Identify which cell holds the provided text, then report its [X, Y] central coordinate. 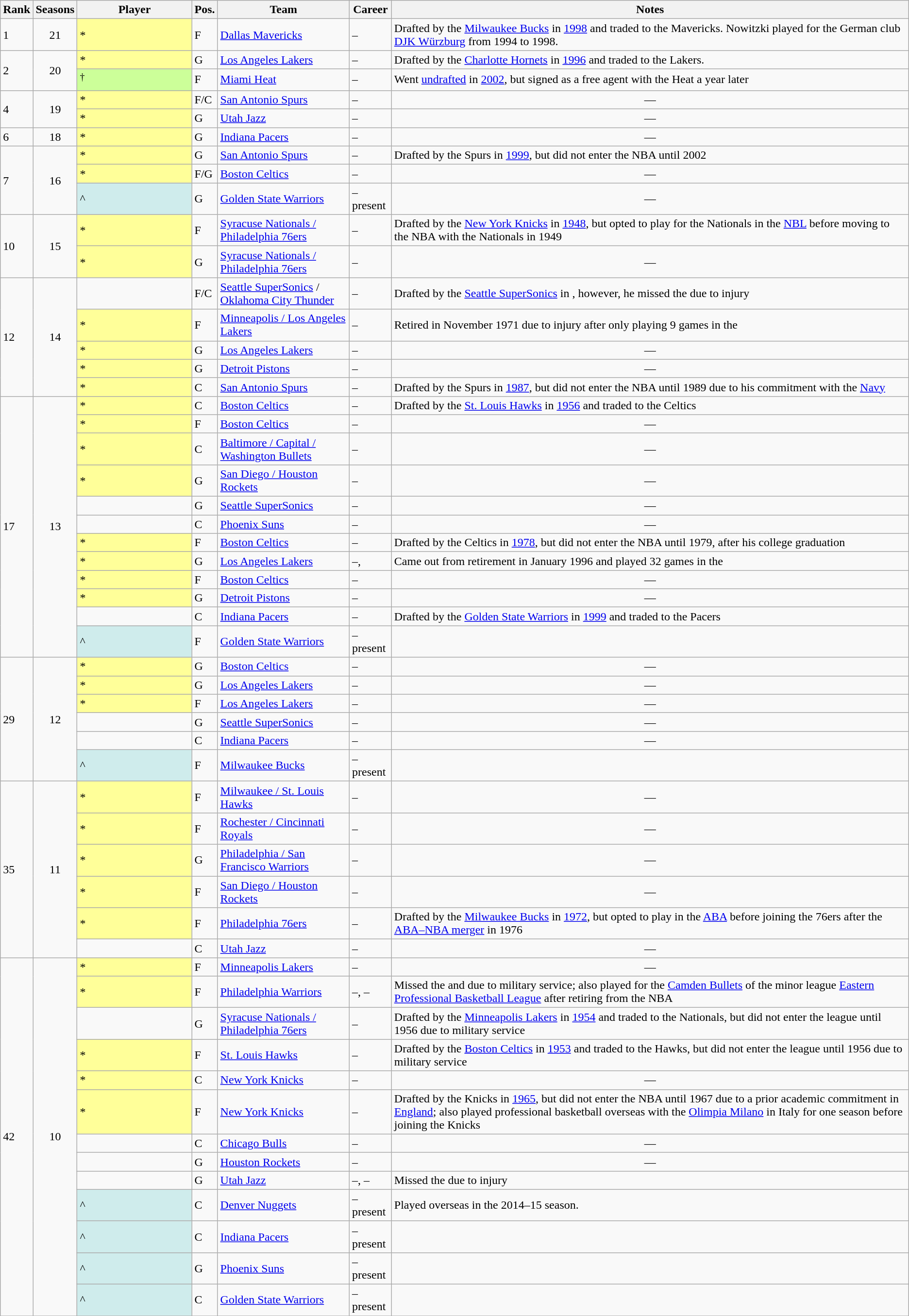
Seasons [55, 10]
Milwaukee Bucks [284, 765]
St. Louis Hawks [284, 1055]
16 [55, 181]
Drafted by the Spurs in 1999, but did not enter the NBA until 2002 [650, 155]
Notes [650, 10]
F/G [205, 174]
Retired in November 1971 due to injury after only playing 9 games in the [650, 325]
Chicago Bulls [284, 1143]
Dallas Mavericks [284, 35]
Drafted by the Boston Celtics in 1953 and traded to the Hawks, but did not enter the league until 1956 due to military service [650, 1055]
Drafted by the Charlotte Hornets in 1996 and traded to the Lakers. [650, 60]
Played overseas in the 2014–15 season. [650, 1205]
19 [55, 109]
Rochester / Cincinnati Royals [284, 828]
Drafted by the Golden State Warriors in 1999 and traded to the Pacers [650, 616]
Minneapolis Lakers [284, 967]
Milwaukee / St. Louis Hawks [284, 797]
2 [17, 71]
Rank [17, 10]
4 [17, 109]
Denver Nuggets [284, 1205]
Drafted by the Milwaukee Bucks in 1998 and traded to the Mavericks. Nowitzki played for the German club DJK Würzburg from 1994 to 1998. [650, 35]
Drafted by the Seattle SuperSonics in , however, he missed the due to injury [650, 293]
35 [17, 869]
Miami Heat [284, 80]
Missed the due to injury [650, 1180]
–, [370, 561]
Philadelphia / San Francisco Warriors [284, 860]
Philadelphia 76ers [284, 923]
Philadelphia Warriors [284, 992]
17 [17, 527]
6 [17, 137]
Drafted by the Spurs in 1987, but did not enter the NBA until 1989 due to his commitment with the Navy [650, 387]
Went undrafted in 2002, but signed as a free agent with the Heat a year later [650, 80]
42 [17, 1137]
† [135, 80]
Baltimore / Capital / Washington Bullets [284, 449]
Houston Rockets [284, 1162]
Came out from retirement in January 1996 and played 32 games in the [650, 561]
Minneapolis / Los Angeles Lakers [284, 325]
29 [17, 719]
1 [17, 35]
Drafted by the Milwaukee Bucks in 1972, but opted to play in the ABA before joining the 76ers after the ABA–NBA merger in 1976 [650, 923]
21 [55, 35]
Drafted by the Celtics in 1978, but did not enter the NBA until 1979, after his college graduation [650, 543]
Career [370, 10]
11 [55, 869]
20 [55, 71]
Team [284, 10]
Seattle SuperSonics / Oklahoma City Thunder [284, 293]
Player [135, 10]
7 [17, 181]
15 [55, 246]
Drafted by the New York Knicks in 1948, but opted to play for the Nationals in the NBL before moving to the NBA with the Nationals in 1949 [650, 230]
14 [55, 337]
Drafted by the St. Louis Hawks in 1956 and traded to the Celtics [650, 405]
Drafted by the Minneapolis Lakers in 1954 and traded to the Nationals, but did not enter the league until 1956 due to military service [650, 1023]
18 [55, 137]
Pos. [205, 10]
13 [55, 527]
